Pinpoint the cell where the given text exists, returning its [X, Y] midpoint coordinate. 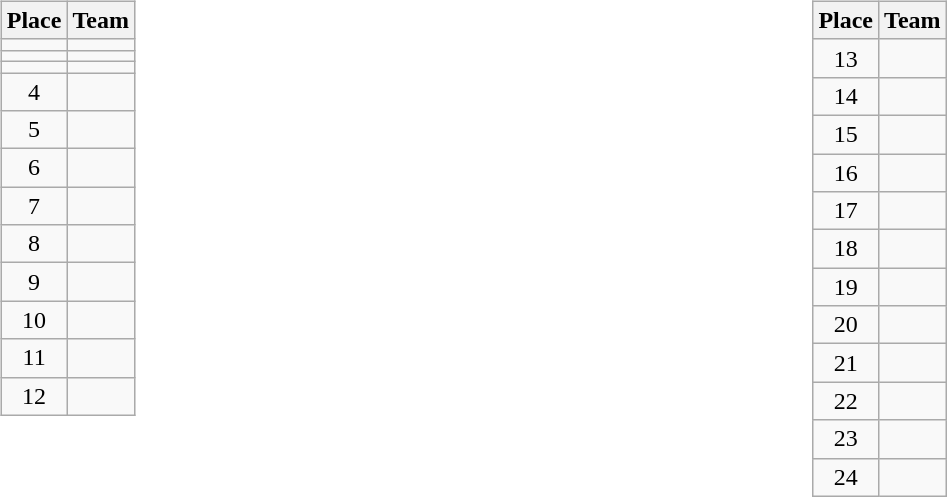
16 [846, 173]
21 [846, 363]
23 [846, 439]
15 [846, 134]
12 [34, 396]
24 [846, 477]
11 [34, 358]
8 [34, 244]
17 [846, 211]
18 [846, 249]
14 [846, 96]
20 [846, 325]
7 [34, 206]
13 [846, 58]
19 [846, 287]
22 [846, 401]
6 [34, 168]
9 [34, 282]
4 [34, 91]
10 [34, 320]
5 [34, 130]
